From the cell containing the given text, extract its center point as (X, Y) coordinate. 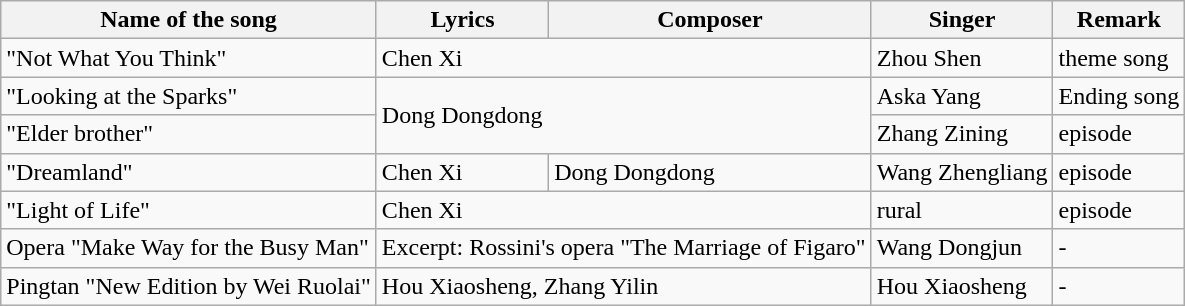
"Light of Life" (189, 210)
Ending song (1119, 96)
"Dreamland" (189, 172)
Hou Xiaosheng (962, 286)
Remark (1119, 20)
Hou Xiaosheng, Zhang Yilin (624, 286)
rural (962, 210)
Excerpt: Rossini's opera "The Marriage of Figaro" (624, 248)
Lyrics (462, 20)
Wang Dongjun (962, 248)
Singer (962, 20)
Wang Zhengliang (962, 172)
Zhou Shen (962, 58)
Composer (710, 20)
Opera "Make Way for the Busy Man" (189, 248)
Name of the song (189, 20)
theme song (1119, 58)
"Elder brother" (189, 134)
"Not What You Think" (189, 58)
Aska Yang (962, 96)
"Looking at the Sparks" (189, 96)
Zhang Zining (962, 134)
Pingtan "New Edition by Wei Ruolai" (189, 286)
